Detect which cell encompasses the target text, then output its (X, Y) center coordinate. 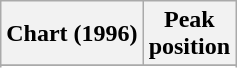
Peakposition (189, 34)
Chart (1996) (72, 34)
